Provide the [X, Y] coordinate of the cell's center where the given text is located.  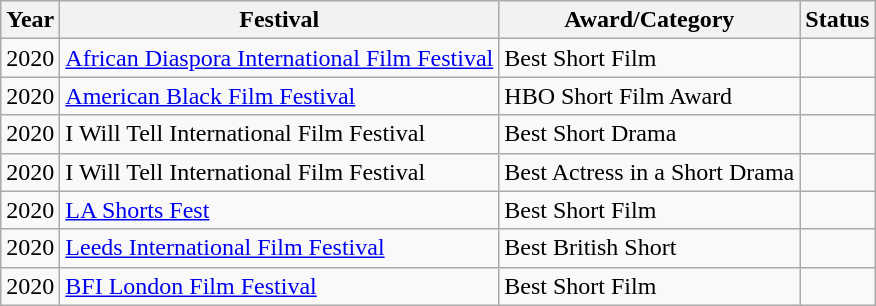
Best British Short [650, 248]
BFI London Film Festival [280, 286]
Festival [280, 20]
Year [30, 20]
American Black Film Festival [280, 96]
Best Actress in a Short Drama [650, 172]
LA Shorts Fest [280, 210]
Best Short Drama [650, 134]
Status [838, 20]
African Diaspora International Film Festival [280, 58]
Award/Category [650, 20]
Leeds International Film Festival [280, 248]
HBO Short Film Award [650, 96]
